Extract the (X, Y) coordinate from the center of the cell holding the provided text.  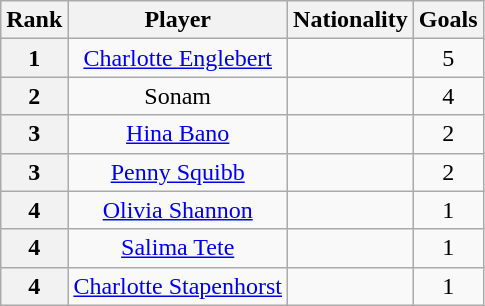
Goals (448, 20)
Charlotte Englebert (178, 58)
Rank (34, 20)
Charlotte Stapenhorst (178, 286)
Penny Squibb (178, 172)
Player (178, 20)
Hina Bano (178, 134)
Sonam (178, 96)
Salima Tete (178, 248)
5 (448, 58)
Nationality (351, 20)
Olivia Shannon (178, 210)
